From the cell containing the given text, extract its center point as (x, y) coordinate. 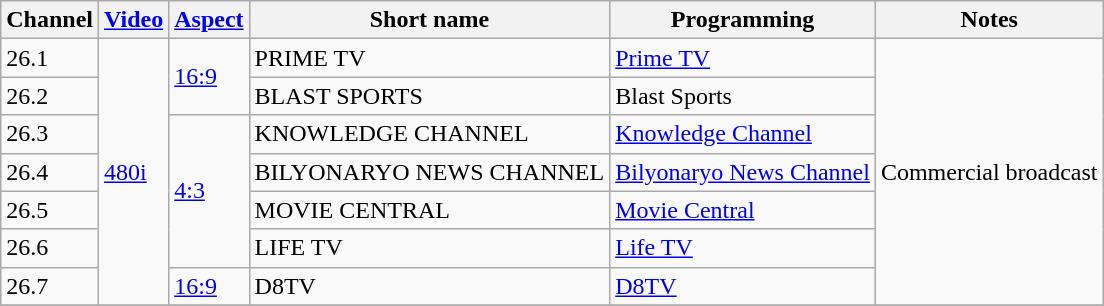
LIFE TV (430, 248)
Movie Central (743, 210)
26.2 (50, 96)
Video (134, 20)
Bilyonaryo News Channel (743, 172)
Programming (743, 20)
26.4 (50, 172)
Commercial broadcast (989, 172)
26.1 (50, 58)
KNOWLEDGE CHANNEL (430, 134)
Notes (989, 20)
4:3 (209, 191)
PRIME TV (430, 58)
26.3 (50, 134)
Channel (50, 20)
Prime TV (743, 58)
Life TV (743, 248)
MOVIE CENTRAL (430, 210)
480i (134, 172)
26.6 (50, 248)
Blast Sports (743, 96)
Short name (430, 20)
26.5 (50, 210)
Aspect (209, 20)
26.7 (50, 286)
BILYONARYO NEWS CHANNEL (430, 172)
Knowledge Channel (743, 134)
BLAST SPORTS (430, 96)
